Extract the [x, y] coordinate from the center of the cell holding the provided text.  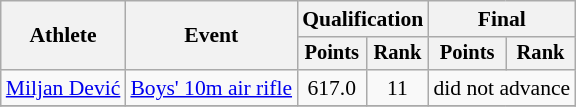
Qualification [362, 19]
617.0 [332, 88]
Athlete [64, 36]
Boys' 10m air rifle [211, 88]
Miljan Dević [64, 88]
Event [211, 36]
did not advance [502, 88]
Final [502, 19]
11 [397, 88]
